Extract the [X, Y] coordinate from the center of the cell holding the provided text.  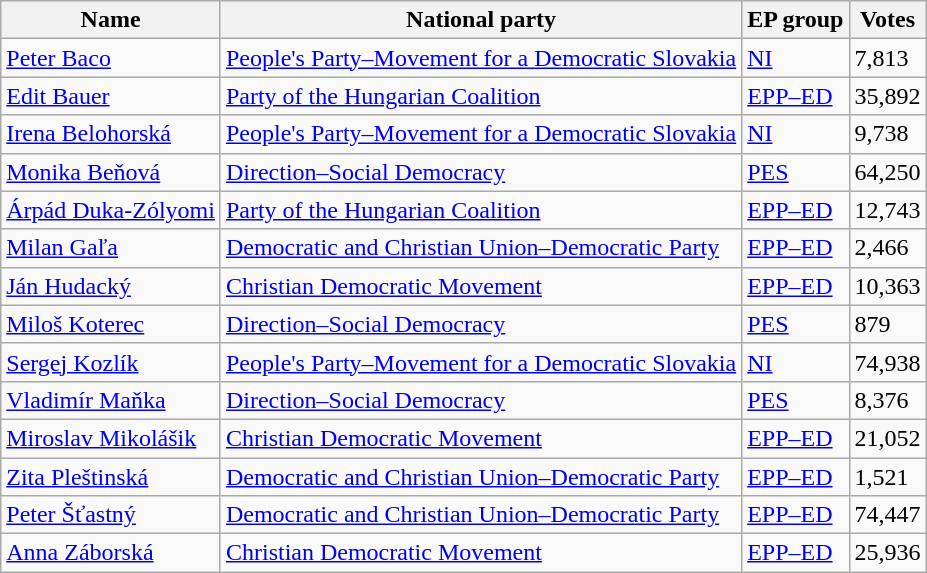
National party [480, 20]
Name [111, 20]
9,738 [888, 134]
7,813 [888, 58]
8,376 [888, 400]
2,466 [888, 248]
Peter Šťastný [111, 515]
Sergej Kozlík [111, 362]
Miroslav Mikolášik [111, 438]
Ján Hudacký [111, 286]
Vladimír Maňka [111, 400]
Miloš Koterec [111, 324]
Irena Belohorská [111, 134]
Peter Baco [111, 58]
25,936 [888, 553]
Monika Beňová [111, 172]
Edit Bauer [111, 96]
74,938 [888, 362]
1,521 [888, 477]
64,250 [888, 172]
35,892 [888, 96]
Árpád Duka-Zólyomi [111, 210]
21,052 [888, 438]
Milan Gaľa [111, 248]
EP group [796, 20]
Anna Záborská [111, 553]
74,447 [888, 515]
12,743 [888, 210]
Zita Pleštinská [111, 477]
879 [888, 324]
10,363 [888, 286]
Votes [888, 20]
